From the cell containing the given text, extract its center point as (X, Y) coordinate. 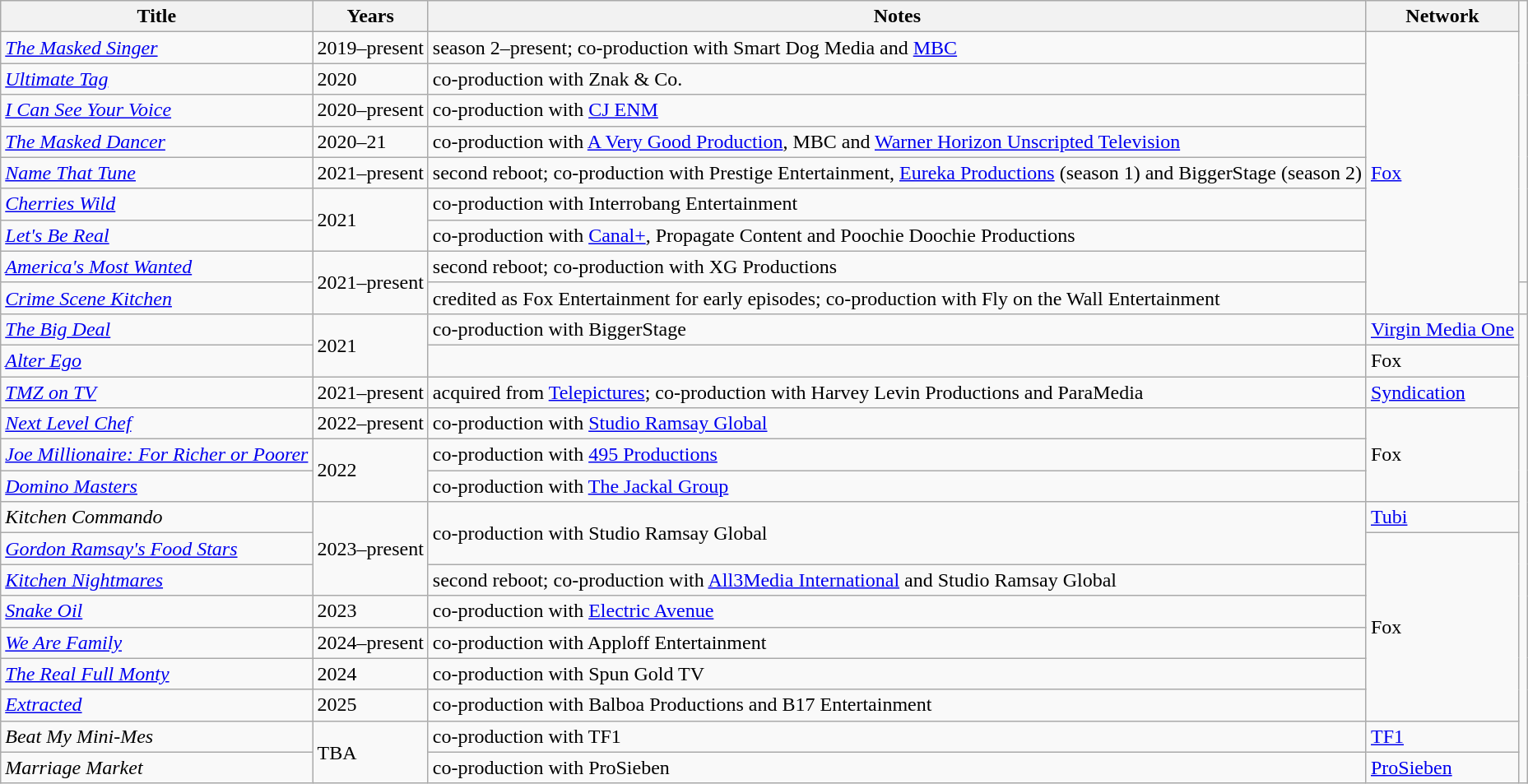
co-production with ProSieben (897, 768)
The Big Deal (156, 329)
2022 (370, 471)
Alter Ego (156, 360)
Name That Tune (156, 173)
co-production with A Very Good Production, MBC and Warner Horizon Unscripted Television (897, 141)
credited as Fox Entertainment for early episodes; co-production with Fly on the Wall Entertainment (897, 298)
TBA (370, 752)
second reboot; co-production with XG Productions (897, 267)
Let's Be Real (156, 235)
co-production with Interrobang Entertainment (897, 204)
Joe Millionaire: For Richer or Poorer (156, 455)
co-production with Apploff Entertainment (897, 643)
2022–present (370, 424)
co-production with CJ ENM (897, 110)
second reboot; co-production with All3Media International and Studio Ramsay Global (897, 580)
The Masked Singer (156, 48)
Extracted (156, 705)
2020–21 (370, 141)
Beat My Mini-Mes (156, 736)
Network (1442, 16)
Gordon Ramsay's Food Stars (156, 549)
Kitchen Nightmares (156, 580)
co-production with Znak & Co. (897, 79)
Tubi (1442, 517)
Kitchen Commando (156, 517)
co-production with TF1 (897, 736)
2019–present (370, 48)
2025 (370, 705)
TMZ on TV (156, 392)
acquired from Telepictures; co-production with Harvey Levin Productions and ParaMedia (897, 392)
We Are Family (156, 643)
2020 (370, 79)
2024–present (370, 643)
2023–present (370, 549)
co-production with The Jackal Group (897, 486)
2020–present (370, 110)
co-production with Electric Avenue (897, 611)
co-production with Balboa Productions and B17 Entertainment (897, 705)
Crime Scene Kitchen (156, 298)
second reboot; co-production with Prestige Entertainment, Eureka Productions (season 1) and BiggerStage (season 2) (897, 173)
season 2–present; co-production with Smart Dog Media and MBC (897, 48)
TF1 (1442, 736)
ProSieben (1442, 768)
Cherries Wild (156, 204)
Snake Oil (156, 611)
co-production with BiggerStage (897, 329)
Virgin Media One (1442, 329)
Marriage Market (156, 768)
2023 (370, 611)
I Can See Your Voice (156, 110)
Domino Masters (156, 486)
co-production with Canal+, Propagate Content and Poochie Doochie Productions (897, 235)
Notes (897, 16)
Syndication (1442, 392)
2024 (370, 674)
Years (370, 16)
co-production with Spun Gold TV (897, 674)
co-production with 495 Productions (897, 455)
America's Most Wanted (156, 267)
Ultimate Tag (156, 79)
Next Level Chef (156, 424)
The Masked Dancer (156, 141)
Title (156, 16)
The Real Full Monty (156, 674)
